Return the [x, y] coordinate for the center point of the cell that contains the specified text.  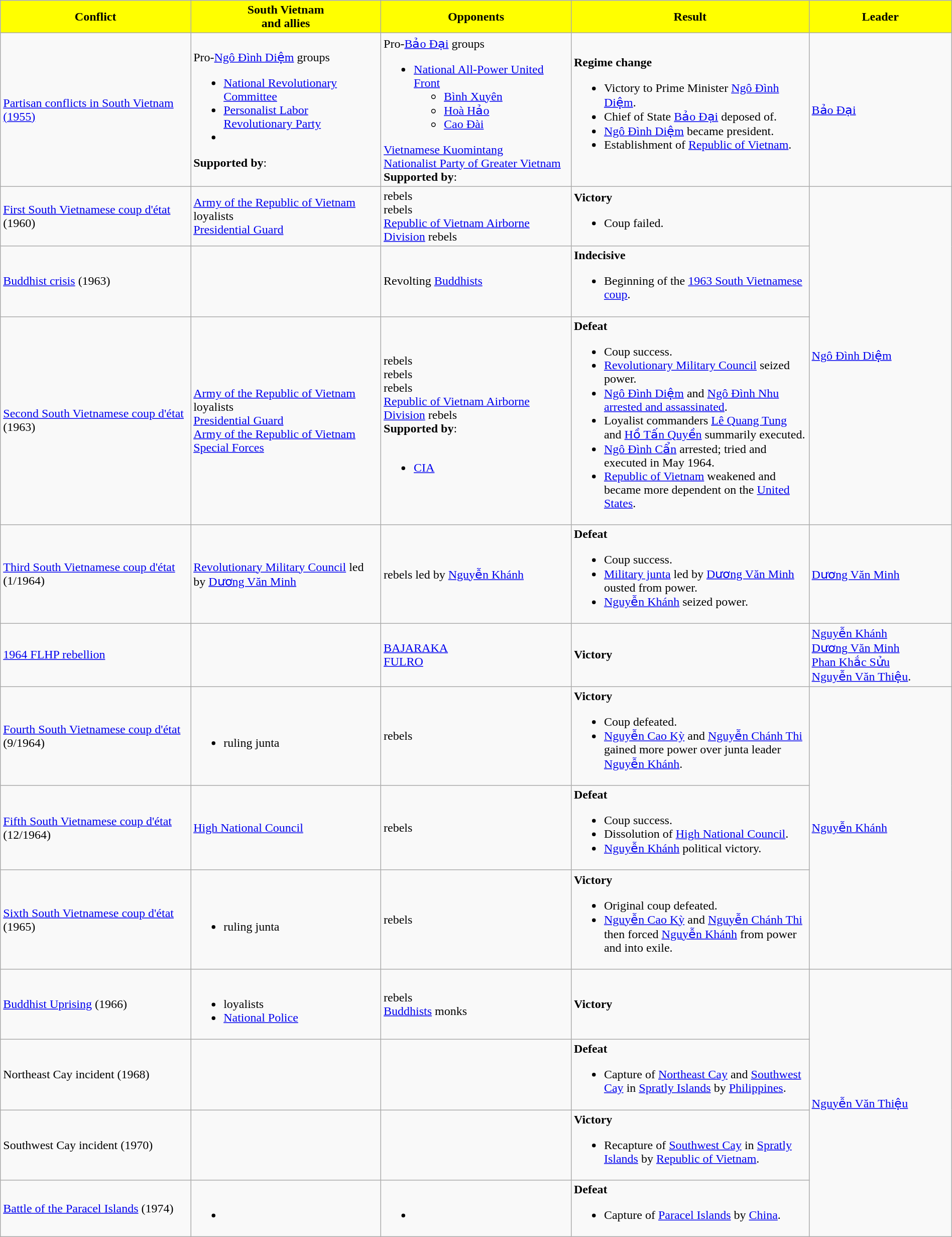
Pro-Bảo Đại groups National All-Power United Front Bình Xuyên Hoà Hảo Cao Đài Vietnamese Kuomintang Nationalist Party of Greater VietnamSupported by: [476, 109]
Army of the Republic of Vietnam loyalists Presidential Guard Army of the Republic of Vietnam Special Forces [286, 421]
Nguyễn Khánh [880, 828]
Fourth South Vietnamese coup d'état (9/1964) [95, 736]
rebels rebels Republic of Vietnam Airborne Division rebels [476, 216]
Dương Văn Minh [880, 575]
Army of the Republic of Vietnam loyalists Presidential Guard [286, 216]
DefeatCoup success.Military junta led by Dương Văn Minh ousted from power.Nguyễn Khánh seized power. [690, 575]
BAJARAKAFULRO [476, 655]
IndecisiveBeginning of the 1963 South Vietnamese coup. [690, 281]
Southwest Cay incident (1970) [95, 1145]
DefeatCapture of Paracel Islands by China. [690, 1208]
Pro-Ngô Đình Diệm groups National Revolutionary Committee Personalist Labor Revolutionary PartySupported by: [286, 109]
Ngô Đình Diệm [880, 356]
VictoryOriginal coup defeated.Nguyễn Cao Kỳ and Nguyễn Chánh Thi then forced Nguyễn Khánh from power and into exile. [690, 919]
High National Council [286, 828]
Battle of the Paracel Islands (1974) [95, 1208]
Leader [880, 17]
Northeast Cay incident (1968) [95, 1074]
rebels led by Nguyễn Khánh [476, 575]
Second South Vietnamese coup d'état (1963) [95, 421]
1964 FLHP rebellion [95, 655]
VictoryRecapture of Southwest Cay in Spratly Islands by Republic of Vietnam. [690, 1145]
Opponents [476, 17]
VictoryCoup defeated.Nguyễn Cao Kỳ and Nguyễn Chánh Thi gained more power over junta leader Nguyễn Khánh. [690, 736]
Bảo Đại [880, 109]
loyalists National Police [286, 1004]
Revolutionary Military Council led by Dương Văn Minh [286, 575]
Conflict [95, 17]
Fifth South Vietnamese coup d'état (12/1964) [95, 828]
Result [690, 17]
Sixth South Vietnamese coup d'état (1965) [95, 919]
VictoryCoup failed. [690, 216]
DefeatCapture of Northeast Cay and Southwest Cay in Spratly Islands by Philippines. [690, 1074]
Nguyễn Khánh Dương Văn Minh Phan Khắc Sửu Nguyễn Văn Thiệu. [880, 655]
Partisan conflicts in South Vietnam (1955) [95, 109]
Buddhist crisis (1963) [95, 281]
Revolting Buddhists [476, 281]
South Vietnamand allies [286, 17]
Third South Vietnamese coup d'état (1/1964) [95, 575]
Nguyễn Văn Thiệu [880, 1103]
rebels Buddhists monks [476, 1004]
Buddhist Uprising (1966) [95, 1004]
rebels rebels rebels Republic of Vietnam Airborne Division rebelsSupported by: CIA [476, 421]
DefeatCoup success.Dissolution of High National Council.Nguyễn Khánh political victory. [690, 828]
First South Vietnamese coup d'état (1960) [95, 216]
